Return the (X, Y) coordinate for the center point of the cell that contains the specified text.  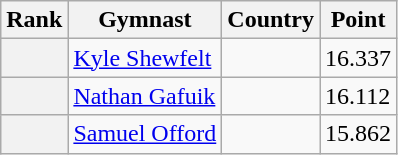
Rank (34, 20)
Kyle Shewfelt (145, 58)
Country (271, 20)
15.862 (358, 134)
16.112 (358, 96)
Nathan Gafuik (145, 96)
Samuel Offord (145, 134)
16.337 (358, 58)
Point (358, 20)
Gymnast (145, 20)
